Output the [X, Y] coordinate of the center of the cell containing the given text.  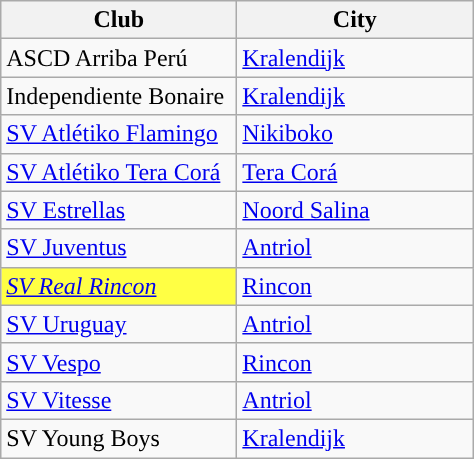
Tera Corá [355, 172]
SV Atlétiko Tera Corá [119, 172]
SV Vespo [119, 362]
SV Vitesse [119, 400]
SV Real Rincon [119, 286]
SV Juventus [119, 248]
City [355, 20]
Independiente Bonaire [119, 96]
SV Young Boys [119, 438]
SV Uruguay [119, 324]
Nikiboko [355, 134]
SV Estrellas [119, 210]
Noord Salina [355, 210]
SV Atlétiko Flamingo [119, 134]
ASCD Arriba Perú [119, 58]
Club [119, 20]
